Extract the [X, Y] coordinate from the center of the cell holding the provided text.  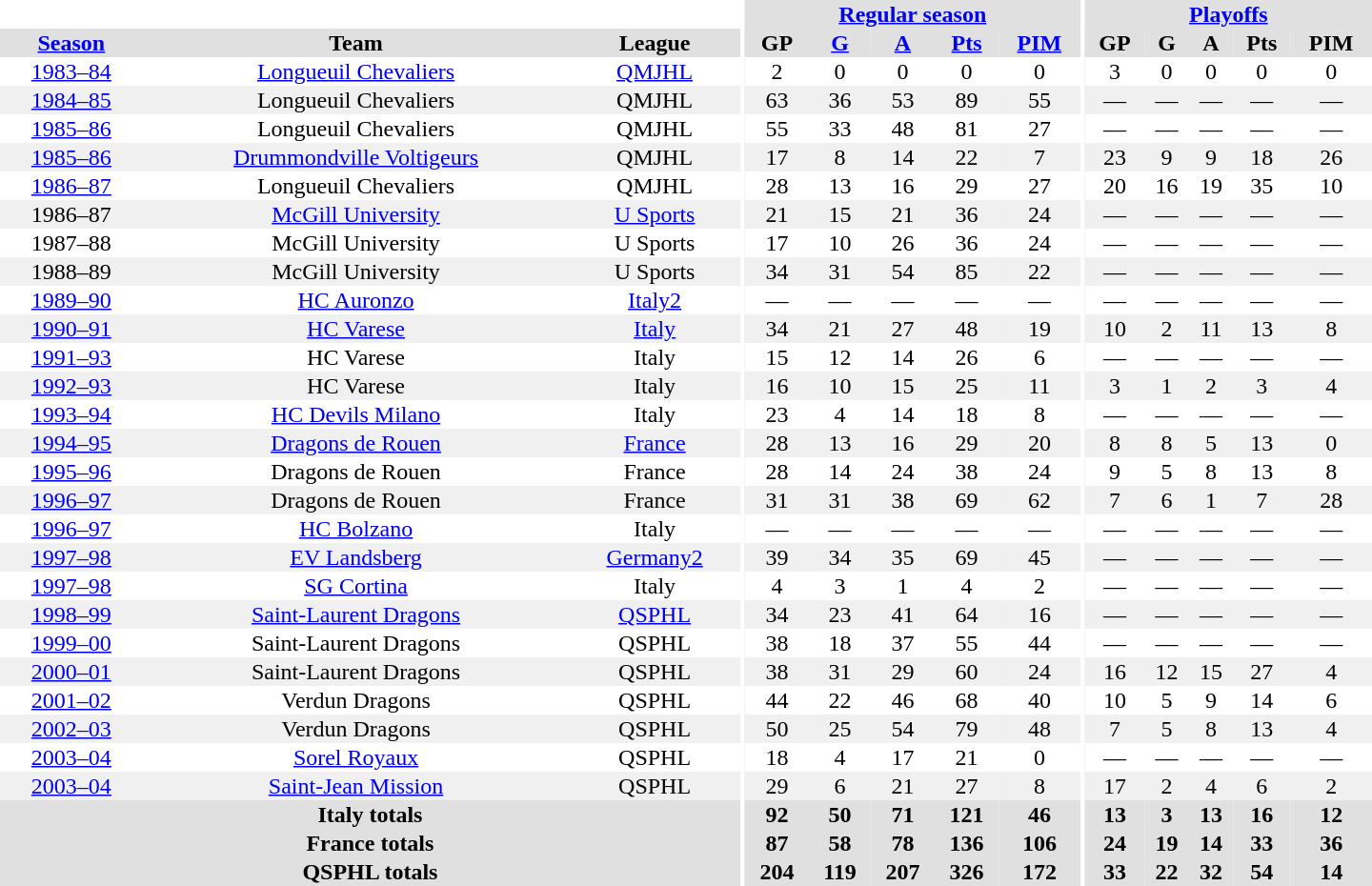
45 [1039, 557]
1987–88 [71, 243]
HC Auronzo [356, 300]
62 [1039, 500]
France totals [370, 843]
172 [1039, 872]
1993–94 [71, 414]
119 [840, 872]
60 [966, 672]
1995–96 [71, 472]
Playoffs [1229, 14]
32 [1211, 872]
Drummondville Voltigeurs [356, 157]
63 [777, 100]
64 [966, 614]
QSPHL totals [370, 872]
81 [966, 129]
1984–85 [71, 100]
1992–93 [71, 386]
1989–90 [71, 300]
58 [840, 843]
92 [777, 815]
1988–89 [71, 272]
Team [356, 43]
326 [966, 872]
HC Bolzano [356, 529]
2001–02 [71, 700]
1998–99 [71, 614]
207 [903, 872]
1990–91 [71, 329]
SG Cortina [356, 586]
89 [966, 100]
37 [903, 643]
106 [1039, 843]
1994–95 [71, 443]
1991–93 [71, 357]
204 [777, 872]
85 [966, 272]
Regular season [913, 14]
53 [903, 100]
HC Devils Milano [356, 414]
Germany2 [654, 557]
78 [903, 843]
41 [903, 614]
League [654, 43]
79 [966, 729]
Saint-Jean Mission [356, 786]
87 [777, 843]
Italy totals [370, 815]
71 [903, 815]
121 [966, 815]
2002–03 [71, 729]
2000–01 [71, 672]
EV Landsberg [356, 557]
1983–84 [71, 71]
Sorel Royaux [356, 757]
1999–00 [71, 643]
Season [71, 43]
Italy2 [654, 300]
39 [777, 557]
40 [1039, 700]
68 [966, 700]
136 [966, 843]
